Return the (x, y) coordinate for the center point of the cell that contains the specified text.  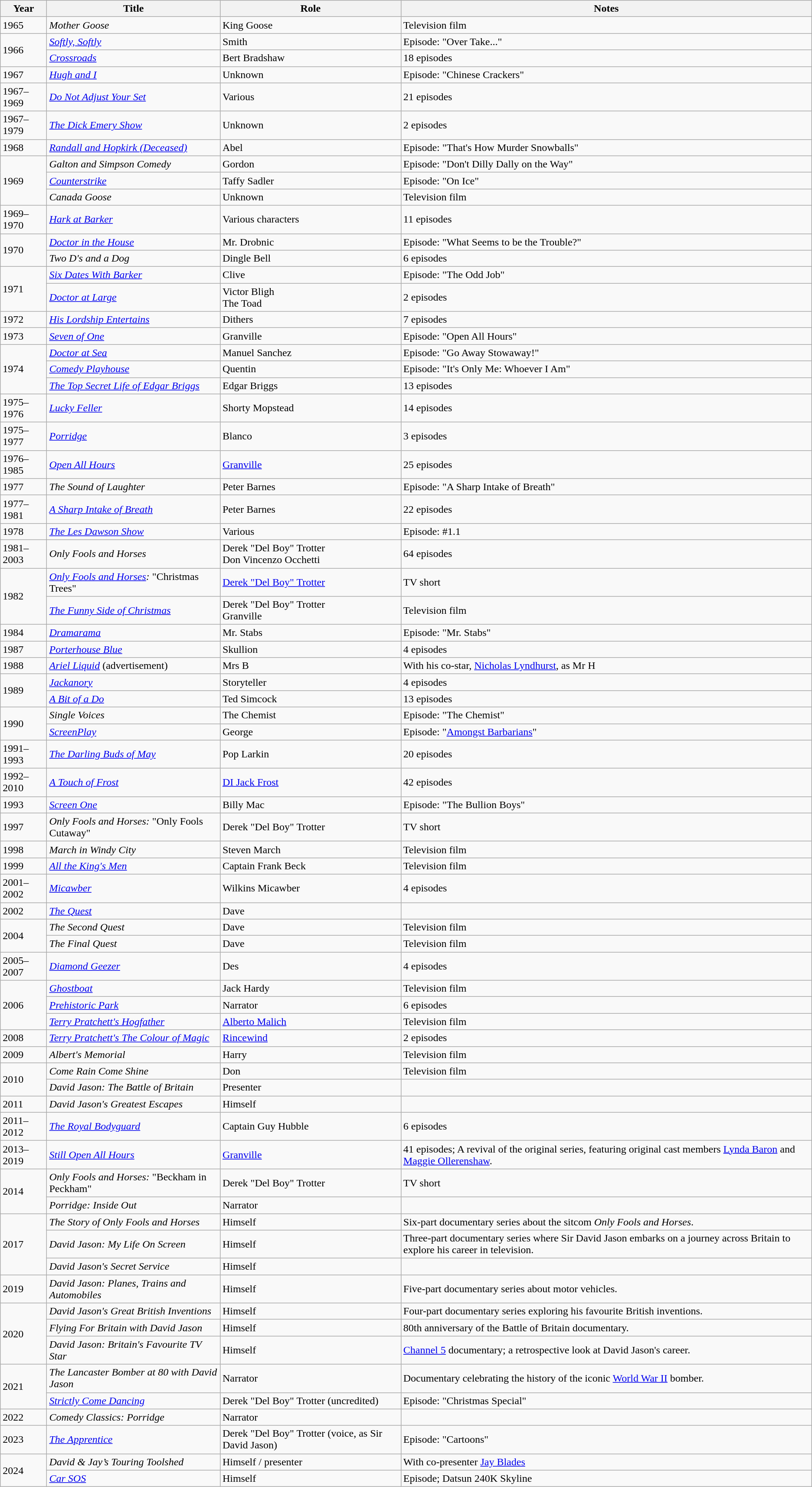
2002 (23, 911)
1975–1977 (23, 436)
2024 (23, 1470)
The Funny Side of Christmas (134, 611)
1968 (23, 147)
18 episodes (606, 58)
1970 (23, 250)
Jackanory (134, 682)
Only Fools and Horses: "Only Fools Cutaway" (134, 827)
1992–2010 (23, 783)
1981–2003 (23, 554)
1991–1993 (23, 754)
41 episodes; A revival of the original series, featuring original cast members Lynda Baron and Maggie Ollerenshaw. (606, 1155)
1966 (23, 50)
Harry (311, 1055)
2010 (23, 1079)
David Jason's Great British Inventions (134, 1311)
Episode: "Over Take..." (606, 42)
Galton and Simpson Comedy (134, 164)
2006 (23, 1005)
Albert's Memorial (134, 1055)
Porridge (134, 436)
Mrs B (311, 666)
Don (311, 1071)
Abel (311, 147)
Ghostboat (134, 989)
Shorty Mopstead (311, 408)
A Sharp Intake of Breath (134, 509)
Various characters (311, 219)
Pop Larkin (311, 754)
The Royal Bodyguard (134, 1126)
Single Voices (134, 715)
Documentary celebrating the history of the iconic World War II bomber. (606, 1379)
DI Jack Frost (311, 783)
Derek "Del Boy" TrotterGranville (311, 611)
2019 (23, 1289)
2017 (23, 1244)
Do Not Adjust Your Set (134, 97)
With co-presenter Jay Blades (606, 1462)
David Jason: Planes, Trains and Automobiles (134, 1289)
1969 (23, 180)
1967 (23, 75)
Edgar Briggs (311, 386)
Channel 5 documentary; a retrospective look at David Jason's career. (606, 1350)
Manuel Sanchez (311, 353)
Screen One (134, 805)
1984 (23, 633)
Quentin (311, 369)
Softly, Softly (134, 42)
1971 (23, 289)
Victor BlighThe Toad (311, 298)
Des (311, 966)
1967–1969 (23, 97)
Six-part documentary series about the sitcom Only Fools and Horses. (606, 1222)
Doctor at Large (134, 298)
1969–1970 (23, 219)
ScreenPlay (134, 732)
Gordon (311, 164)
Episode: "The Bullion Boys" (606, 805)
3 episodes (606, 436)
1975–1976 (23, 408)
A Bit of a Do (134, 699)
22 episodes (606, 509)
Mr. Stabs (311, 633)
1976–1985 (23, 464)
2009 (23, 1055)
Derek "Del Boy" TrotterDon Vincenzo Occhetti (311, 554)
1977–1981 (23, 509)
Episode: "It's Only Me: Whoever I Am" (606, 369)
Counterstrike (134, 180)
David Jason's Greatest Escapes (134, 1104)
Episode: "Amongst Barbarians" (606, 732)
With his co-star, Nicholas Lyndhurst, as Mr H (606, 666)
Prehistoric Park (134, 1005)
A Touch of Frost (134, 783)
1998 (23, 849)
25 episodes (606, 464)
1977 (23, 487)
2011–2012 (23, 1126)
1965 (23, 25)
2005–2007 (23, 966)
Wilkins Micawber (311, 888)
14 episodes (606, 408)
Diamond Geezer (134, 966)
1973 (23, 336)
David Jason's Secret Service (134, 1267)
11 episodes (606, 219)
Dithers (311, 320)
David & Jay’s Touring Toolshed (134, 1462)
Terry Pratchett's The Colour of Magic (134, 1038)
Episode: "The Chemist" (606, 715)
Episode: "Christmas Special" (606, 1401)
Hark at Barker (134, 219)
Episode: "Don't Dilly Dally on the Way" (606, 164)
Flying For Britain with David Jason (134, 1328)
Notes (606, 9)
1997 (23, 827)
David Jason: Britain's Favourite TV Star (134, 1350)
Episode; Datsun 240K Skyline (606, 1478)
Steven March (311, 849)
Mr. Drobnic (311, 242)
Presenter (311, 1087)
The Dick Emery Show (134, 125)
1974 (23, 369)
2013–2019 (23, 1155)
George (311, 732)
Storyteller (311, 682)
King Goose (311, 25)
2023 (23, 1439)
Year (23, 9)
1982 (23, 596)
2008 (23, 1038)
Captain Guy Hubble (311, 1126)
The Apprentice (134, 1439)
Lucky Feller (134, 408)
Derek "Del Boy" Trotter (uncredited) (311, 1401)
His Lordship Entertains (134, 320)
Randall and Hopkirk (Deceased) (134, 147)
1967–1979 (23, 125)
Micawber (134, 888)
Canada Goose (134, 197)
Doctor in the House (134, 242)
Open All Hours (134, 464)
Six Dates With Barker (134, 275)
Only Fools and Horses (134, 554)
Skullion (311, 649)
Title (134, 9)
All the King's Men (134, 866)
Four-part documentary series exploring his favourite British inventions. (606, 1311)
1990 (23, 724)
1989 (23, 691)
1993 (23, 805)
Episode: #1.1 (606, 531)
Episode: "Cartoons" (606, 1439)
Captain Frank Beck (311, 866)
2001–2002 (23, 888)
Ariel Liquid (advertisement) (134, 666)
Smith (311, 42)
The Sound of Laughter (134, 487)
The Chemist (311, 715)
2022 (23, 1417)
The Story of Only Fools and Horses (134, 1222)
Himself / presenter (311, 1462)
David Jason: My Life On Screen (134, 1244)
Episode: "The Odd Job" (606, 275)
Seven of One (134, 336)
The Second Quest (134, 927)
Two D's and a Dog (134, 259)
Dingle Bell (311, 259)
Rincewind (311, 1038)
2014 (23, 1191)
Episode: "On Ice" (606, 180)
Three-part documentary series where Sir David Jason embarks on a journey across Britain to explore his career in television. (606, 1244)
The Lancaster Bomber at 80 with David Jason (134, 1379)
42 episodes (606, 783)
20 episodes (606, 754)
Jack Hardy (311, 989)
Clive (311, 275)
The Quest (134, 911)
Episode: "Go Away Stowaway!" (606, 353)
Episode: "Open All Hours" (606, 336)
7 episodes (606, 320)
Doctor at Sea (134, 353)
David Jason: The Battle of Britain (134, 1087)
Strictly Come Dancing (134, 1401)
Episode: "Chinese Crackers" (606, 75)
2020 (23, 1333)
Porridge: Inside Out (134, 1205)
Comedy Classics: Porridge (134, 1417)
March in Windy City (134, 849)
Alberto Malich (311, 1022)
Blanco (311, 436)
Bert Bradshaw (311, 58)
Role (311, 9)
Episode: "Mr. Stabs" (606, 633)
Crossroads (134, 58)
1987 (23, 649)
Taffy Sadler (311, 180)
1999 (23, 866)
1988 (23, 666)
2021 (23, 1386)
Five-part documentary series about motor vehicles. (606, 1289)
Ted Simcock (311, 699)
1972 (23, 320)
Mother Goose (134, 25)
The Top Secret Life of Edgar Briggs (134, 386)
Come Rain Come Shine (134, 1071)
2011 (23, 1104)
The Darling Buds of May (134, 754)
64 episodes (606, 554)
Episode: "That's How Murder Snowballs" (606, 147)
Porterhouse Blue (134, 649)
Car SOS (134, 1478)
The Final Quest (134, 944)
Hugh and I (134, 75)
1978 (23, 531)
The Les Dawson Show (134, 531)
2004 (23, 936)
Still Open All Hours (134, 1155)
Comedy Playhouse (134, 369)
Dramarama (134, 633)
21 episodes (606, 97)
Episode: "A Sharp Intake of Breath" (606, 487)
Only Fools and Horses: "Beckham in Peckham" (134, 1182)
Derek "Del Boy" Trotter (voice, as Sir David Jason) (311, 1439)
Only Fools and Horses: "Christmas Trees" (134, 582)
80th anniversary of the Battle of Britain documentary. (606, 1328)
Terry Pratchett's Hogfather (134, 1022)
Billy Mac (311, 805)
Episode: "What Seems to be the Trouble?" (606, 242)
